Return the [x, y] coordinate for the center point of the cell that contains the specified text.  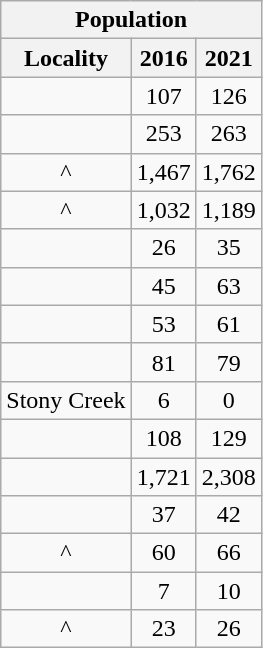
1,762 [228, 172]
1,032 [164, 210]
37 [164, 515]
66 [228, 553]
6 [164, 400]
23 [164, 629]
Population [132, 20]
81 [164, 362]
35 [228, 248]
2016 [164, 58]
2021 [228, 58]
53 [164, 324]
Stony Creek [66, 400]
63 [228, 286]
61 [228, 324]
126 [228, 96]
1,467 [164, 172]
2,308 [228, 477]
0 [228, 400]
10 [228, 591]
129 [228, 438]
60 [164, 553]
42 [228, 515]
253 [164, 134]
107 [164, 96]
1,721 [164, 477]
45 [164, 286]
1,189 [228, 210]
79 [228, 362]
108 [164, 438]
7 [164, 591]
Locality [66, 58]
263 [228, 134]
